Provide the (X, Y) coordinate of the cell's center where the given text is located.  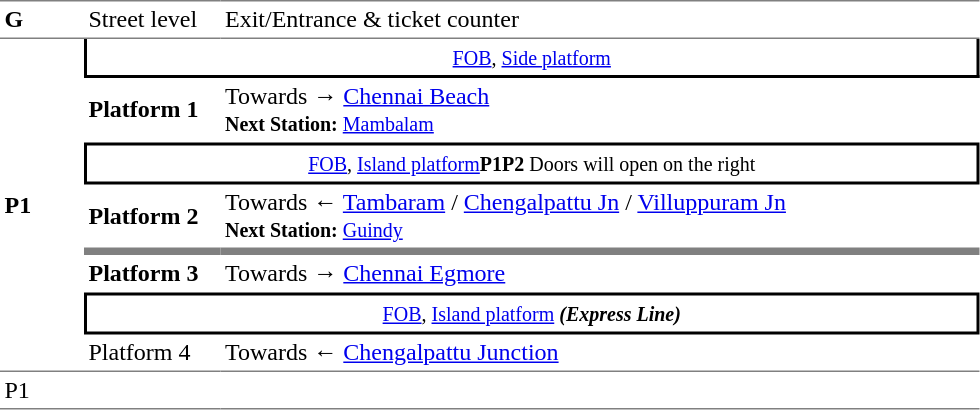
Towards ← Chengalpattu Junction (600, 353)
FOB, Island platform (Express Line) (532, 313)
G (42, 20)
Towards → Chennai BeachNext Station: Mambalam (600, 110)
Platform 3 (152, 274)
Platform 1 (152, 110)
Towards ← Tambaram / Chengalpattu Jn / Villuppuram JnNext Station: Guindy (600, 219)
Exit/Entrance & ticket counter (600, 20)
Towards → Chennai Egmore (600, 274)
Platform 4 (152, 353)
FOB, Island platformP1P2 Doors will open on the right (532, 163)
FOB, Side platform (532, 58)
Street level (152, 20)
Platform 2 (152, 219)
